From the cell containing the given text, extract its center point as (X, Y) coordinate. 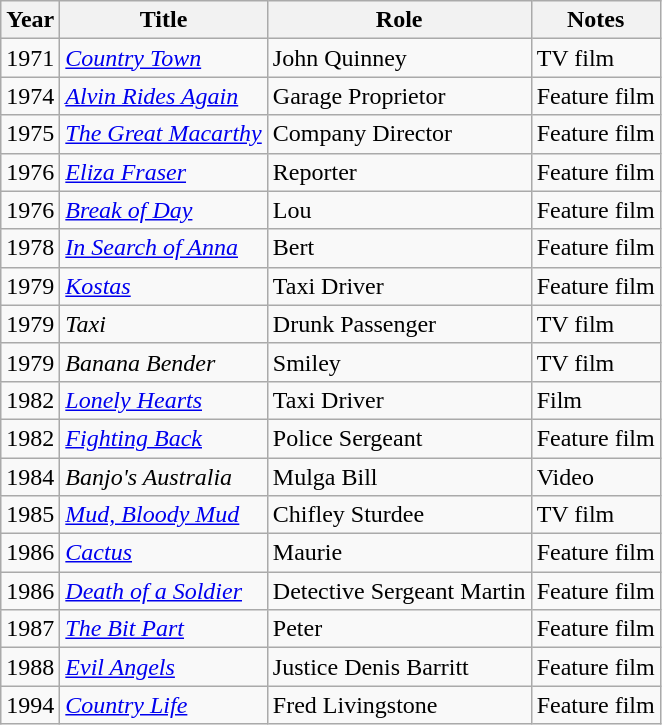
Lou (399, 210)
Eliza Fraser (164, 172)
1975 (30, 134)
Banjo's Australia (164, 477)
Garage Proprietor (399, 96)
Detective Sergeant Martin (399, 591)
1987 (30, 629)
Cactus (164, 553)
Mud, Bloody Mud (164, 515)
John Quinney (399, 58)
1988 (30, 667)
Fighting Back (164, 438)
In Search of Anna (164, 248)
Justice Denis Barritt (399, 667)
Video (596, 477)
Company Director (399, 134)
Kostas (164, 286)
Title (164, 20)
1994 (30, 705)
Role (399, 20)
Evil Angels (164, 667)
1971 (30, 58)
Bert (399, 248)
Country Life (164, 705)
Break of Day (164, 210)
Notes (596, 20)
Chifley Sturdee (399, 515)
Death of a Soldier (164, 591)
Lonely Hearts (164, 400)
Film (596, 400)
The Great Macarthy (164, 134)
Year (30, 20)
1974 (30, 96)
Smiley (399, 362)
Taxi (164, 324)
Mulga Bill (399, 477)
1984 (30, 477)
Fred Livingstone (399, 705)
Peter (399, 629)
Maurie (399, 553)
Alvin Rides Again (164, 96)
Country Town (164, 58)
1985 (30, 515)
The Bit Part (164, 629)
Reporter (399, 172)
1978 (30, 248)
Banana Bender (164, 362)
Drunk Passenger (399, 324)
Police Sergeant (399, 438)
